Extract the (x, y) coordinate from the center of the cell holding the provided text.  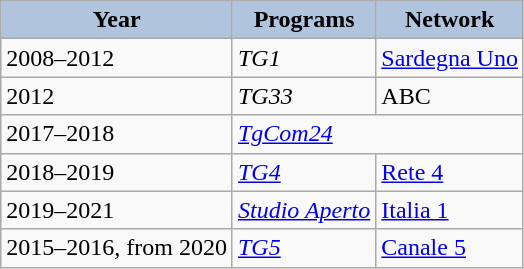
2019–2021 (117, 210)
Rete 4 (450, 172)
Programs (304, 20)
TG4 (304, 172)
Sardegna Uno (450, 58)
TG5 (304, 248)
2017–2018 (117, 134)
2012 (117, 96)
Year (117, 20)
2008–2012 (117, 58)
Canale 5 (450, 248)
TgCom24 (378, 134)
ABC (450, 96)
Network (450, 20)
Italia 1 (450, 210)
TG1 (304, 58)
2018–2019 (117, 172)
Studio Aperto (304, 210)
TG33 (304, 96)
2015–2016, from 2020 (117, 248)
